Output the (X, Y) coordinate of the center of the cell containing the given text.  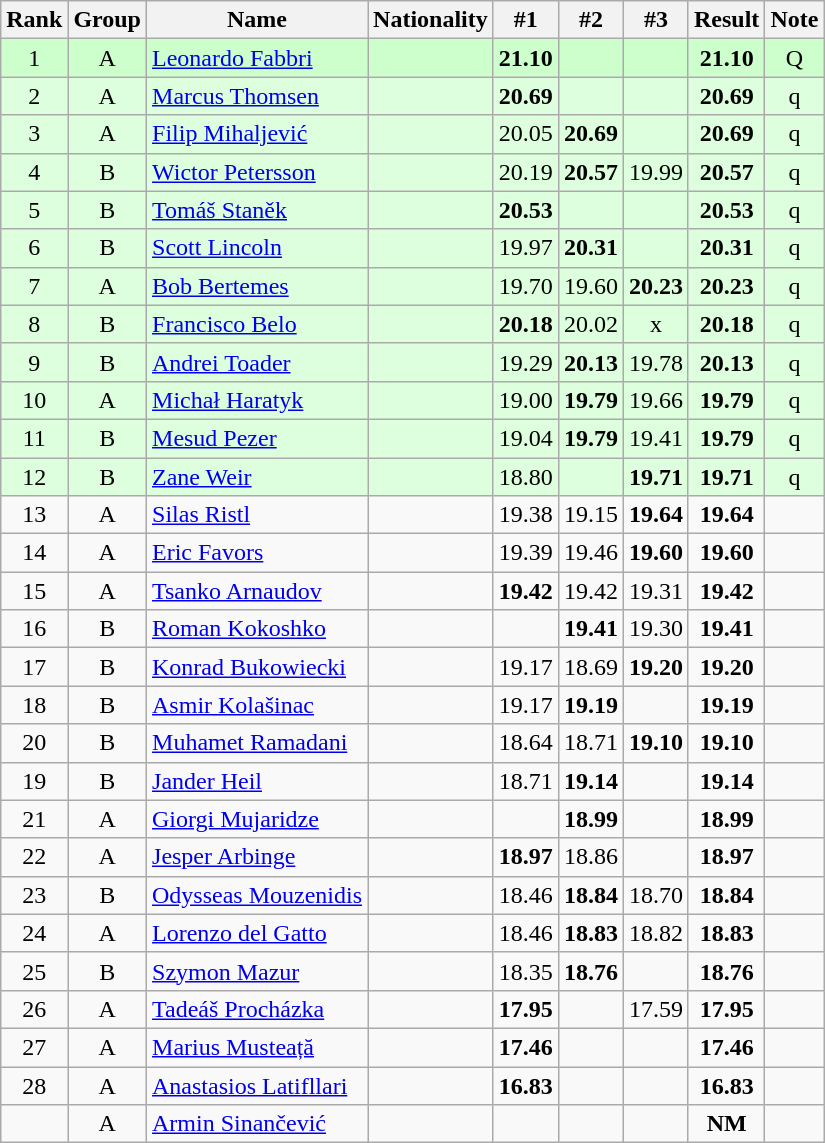
15 (34, 591)
Muhamet Ramadani (258, 743)
20.05 (526, 134)
Tadeáš Procházka (258, 1009)
16 (34, 629)
18.80 (526, 477)
1 (34, 58)
Leonardo Fabbri (258, 58)
Zane Weir (258, 477)
6 (34, 248)
5 (34, 210)
18 (34, 705)
NM (726, 1124)
27 (34, 1047)
19.97 (526, 248)
Michał Haratyk (258, 400)
26 (34, 1009)
18.69 (590, 667)
20.19 (526, 172)
Rank (34, 20)
Q (794, 58)
Result (726, 20)
Wictor Petersson (258, 172)
10 (34, 400)
8 (34, 324)
18.35 (526, 971)
Tomáš Staněk (258, 210)
Odysseas Mouzenidis (258, 895)
Marius Musteață (258, 1047)
Anastasios Latifllari (258, 1085)
13 (34, 515)
Jander Heil (258, 781)
#3 (656, 20)
24 (34, 933)
Filip Mihaljević (258, 134)
Nationality (431, 20)
Note (794, 20)
19.38 (526, 515)
19.99 (656, 172)
Mesud Pezer (258, 438)
#2 (590, 20)
Tsanko Arnaudov (258, 591)
19.46 (590, 553)
22 (34, 857)
Scott Lincoln (258, 248)
28 (34, 1085)
19.29 (526, 362)
Szymon Mazur (258, 971)
9 (34, 362)
#1 (526, 20)
Eric Favors (258, 553)
Armin Sinančević (258, 1124)
18.64 (526, 743)
21 (34, 819)
19 (34, 781)
18.70 (656, 895)
4 (34, 172)
x (656, 324)
23 (34, 895)
18.86 (590, 857)
Silas Ristl (258, 515)
Name (258, 20)
Asmir Kolašinac (258, 705)
Lorenzo del Gatto (258, 933)
2 (34, 96)
19.31 (656, 591)
12 (34, 477)
19.66 (656, 400)
19.78 (656, 362)
Marcus Thomsen (258, 96)
18.82 (656, 933)
19.70 (526, 286)
19.30 (656, 629)
3 (34, 134)
Giorgi Mujaridze (258, 819)
14 (34, 553)
20 (34, 743)
Konrad Bukowiecki (258, 667)
7 (34, 286)
Andrei Toader (258, 362)
17 (34, 667)
Jesper Arbinge (258, 857)
25 (34, 971)
17.59 (656, 1009)
Group (108, 20)
Roman Kokoshko (258, 629)
Francisco Belo (258, 324)
19.04 (526, 438)
11 (34, 438)
19.00 (526, 400)
19.15 (590, 515)
Bob Bertemes (258, 286)
20.02 (590, 324)
19.39 (526, 553)
